Locate the cell with the specified text and output its [X, Y] center coordinate. 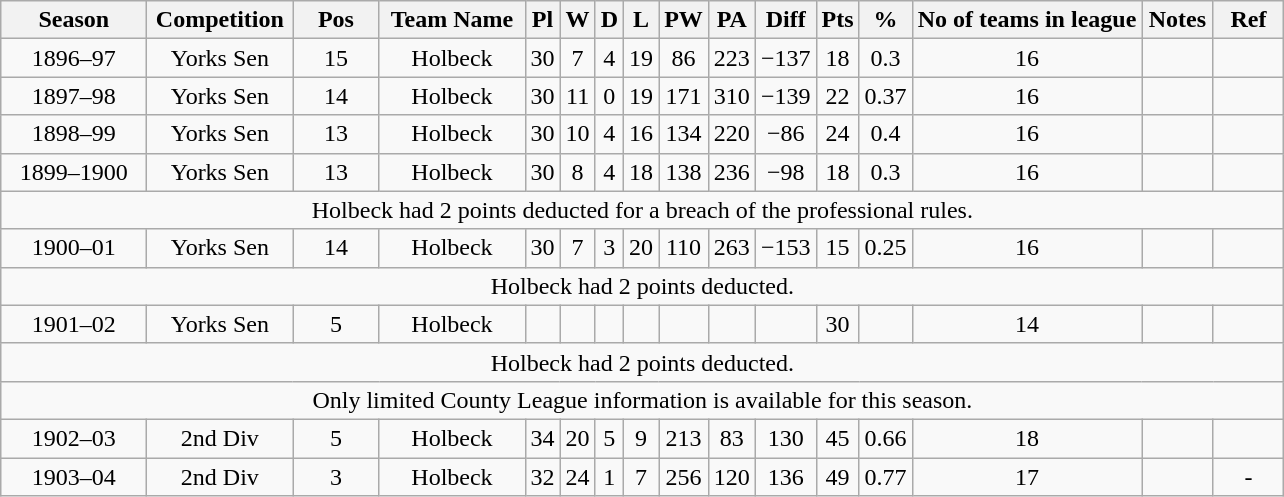
0.25 [886, 248]
Team Name [452, 20]
134 [684, 134]
−153 [786, 248]
136 [786, 477]
−137 [786, 58]
223 [732, 58]
1899–1900 [74, 172]
10 [578, 134]
Notes [1178, 20]
120 [732, 477]
Only limited County League information is available for this season. [642, 400]
138 [684, 172]
Competition [220, 20]
45 [838, 438]
−139 [786, 96]
−98 [786, 172]
310 [732, 96]
9 [642, 438]
1896–97 [74, 58]
1901–02 [74, 324]
Ref [1248, 20]
86 [684, 58]
11 [578, 96]
130 [786, 438]
1902–03 [74, 438]
1898–99 [74, 134]
49 [838, 477]
- [1248, 477]
Pos [336, 20]
L [642, 20]
83 [732, 438]
Holbeck had 2 points deducted for a breach of the professional rules. [642, 210]
1 [609, 477]
0.66 [886, 438]
PA [732, 20]
% [886, 20]
Pts [838, 20]
D [609, 20]
PW [684, 20]
110 [684, 248]
256 [684, 477]
1900–01 [74, 248]
171 [684, 96]
No of teams in league [1027, 20]
22 [838, 96]
W [578, 20]
263 [732, 248]
Pl [542, 20]
0.37 [886, 96]
1903–04 [74, 477]
32 [542, 477]
213 [684, 438]
220 [732, 134]
17 [1027, 477]
0 [609, 96]
Diff [786, 20]
8 [578, 172]
34 [542, 438]
−86 [786, 134]
236 [732, 172]
0.77 [886, 477]
1897–98 [74, 96]
0.4 [886, 134]
Season [74, 20]
